Detect which cell encompasses the target text, then output its [x, y] center coordinate. 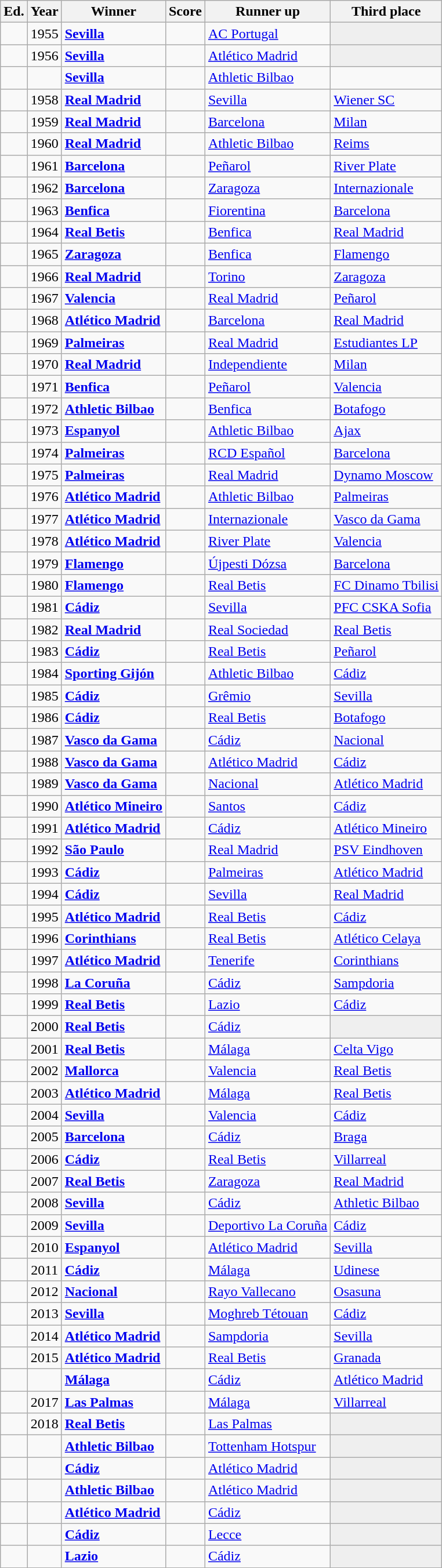
2007 [44, 1181]
1993 [44, 872]
2014 [44, 1335]
1973 [44, 431]
1965 [44, 254]
Tenerife [267, 960]
1988 [44, 762]
Osasuna [386, 1291]
1955 [44, 34]
Winner [114, 12]
1980 [44, 585]
Tottenham Hotspur [267, 1446]
1983 [44, 652]
2000 [44, 1027]
1964 [44, 232]
1992 [44, 850]
2006 [44, 1159]
2018 [44, 1424]
AC Portugal [267, 34]
1969 [44, 343]
1987 [44, 740]
Reims [386, 144]
1995 [44, 916]
1989 [44, 784]
2013 [44, 1313]
1998 [44, 983]
1966 [44, 277]
Runner up [267, 12]
1961 [44, 166]
Lecce [267, 1534]
Ed. [14, 12]
1959 [44, 122]
1984 [44, 674]
Year [44, 12]
1976 [44, 497]
Újpesti Dózsa [267, 563]
La Coruña [114, 983]
Celta Vigo [386, 1049]
Moghreb Tétouan [267, 1313]
PSV Eindhoven [386, 850]
Granada [386, 1358]
Real Sociedad [267, 629]
Santos [267, 806]
Braga [386, 1137]
FC Dinamo Tbilisi [386, 585]
2011 [44, 1269]
1990 [44, 806]
1968 [44, 321]
Fiorentina [267, 210]
Rayo Vallecano [267, 1291]
Sporting Gijón [114, 674]
2008 [44, 1203]
2009 [44, 1225]
1982 [44, 629]
2015 [44, 1358]
2005 [44, 1137]
2017 [44, 1402]
1981 [44, 607]
Independiente [267, 365]
1997 [44, 960]
Estudiantes LP [386, 343]
1978 [44, 541]
2003 [44, 1093]
Grêmio [267, 696]
1979 [44, 563]
1967 [44, 299]
1958 [44, 100]
RCD Español [267, 453]
1972 [44, 409]
Score [185, 12]
1970 [44, 365]
1986 [44, 718]
Torino [267, 277]
2012 [44, 1291]
1977 [44, 519]
1999 [44, 1005]
Third place [386, 12]
2001 [44, 1049]
2010 [44, 1247]
1991 [44, 828]
Dynamo Moscow [386, 475]
1963 [44, 210]
1971 [44, 387]
Wiener SC [386, 100]
1974 [44, 453]
São Paulo [114, 850]
1996 [44, 938]
Deportivo La Coruña [267, 1225]
1994 [44, 894]
1985 [44, 696]
1956 [44, 56]
Udinese [386, 1269]
Atlético Celaya [386, 938]
PFC CSKA Sofia [386, 607]
Ajax [386, 431]
2004 [44, 1115]
Mallorca [114, 1071]
2002 [44, 1071]
1962 [44, 188]
1960 [44, 144]
1975 [44, 475]
